For the text-containing cell, return its midpoint in (X, Y) coordinate format. 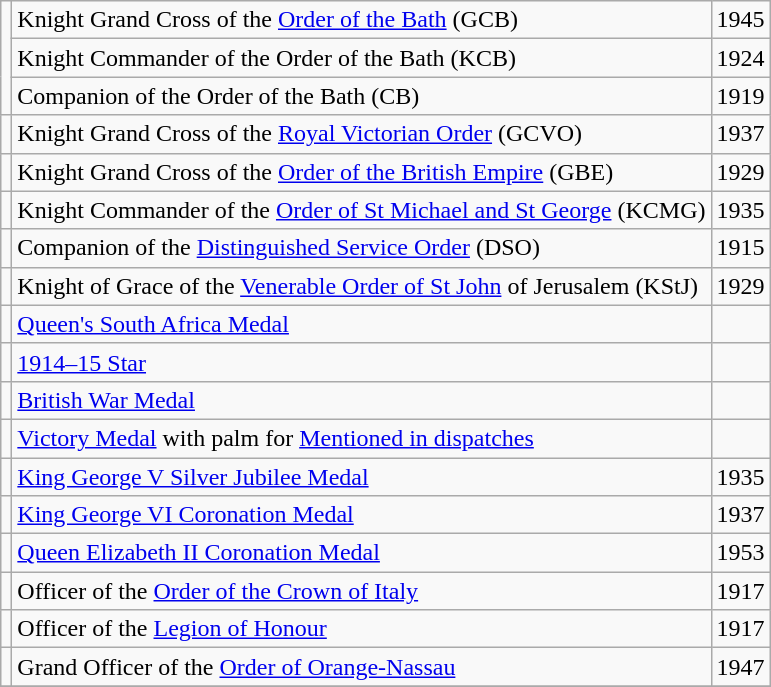
Knight Grand Cross of the Order of the British Empire (GBE) (362, 172)
1947 (740, 667)
Companion of the Order of the Bath (CB) (362, 96)
1945 (740, 20)
Companion of the Distinguished Service Order (DSO) (362, 248)
1924 (740, 58)
1915 (740, 248)
Victory Medal with palm for Mentioned in dispatches (362, 438)
King George VI Coronation Medal (362, 515)
Knight of Grace of the Venerable Order of St John of Jerusalem (KStJ) (362, 286)
Grand Officer of the Order of Orange-Nassau (362, 667)
Knight Commander of the Order of the Bath (KCB) (362, 58)
Queen Elizabeth II Coronation Medal (362, 553)
Officer of the Order of the Crown of Italy (362, 591)
Knight Grand Cross of the Order of the Bath (GCB) (362, 20)
1919 (740, 96)
Knight Commander of the Order of St Michael and St George (KCMG) (362, 210)
1953 (740, 553)
British War Medal (362, 400)
1914–15 Star (362, 362)
Officer of the Legion of Honour (362, 629)
Queen's South Africa Medal (362, 324)
King George V Silver Jubilee Medal (362, 477)
Knight Grand Cross of the Royal Victorian Order (GCVO) (362, 134)
